Output the [X, Y] coordinate of the center of the cell containing the given text.  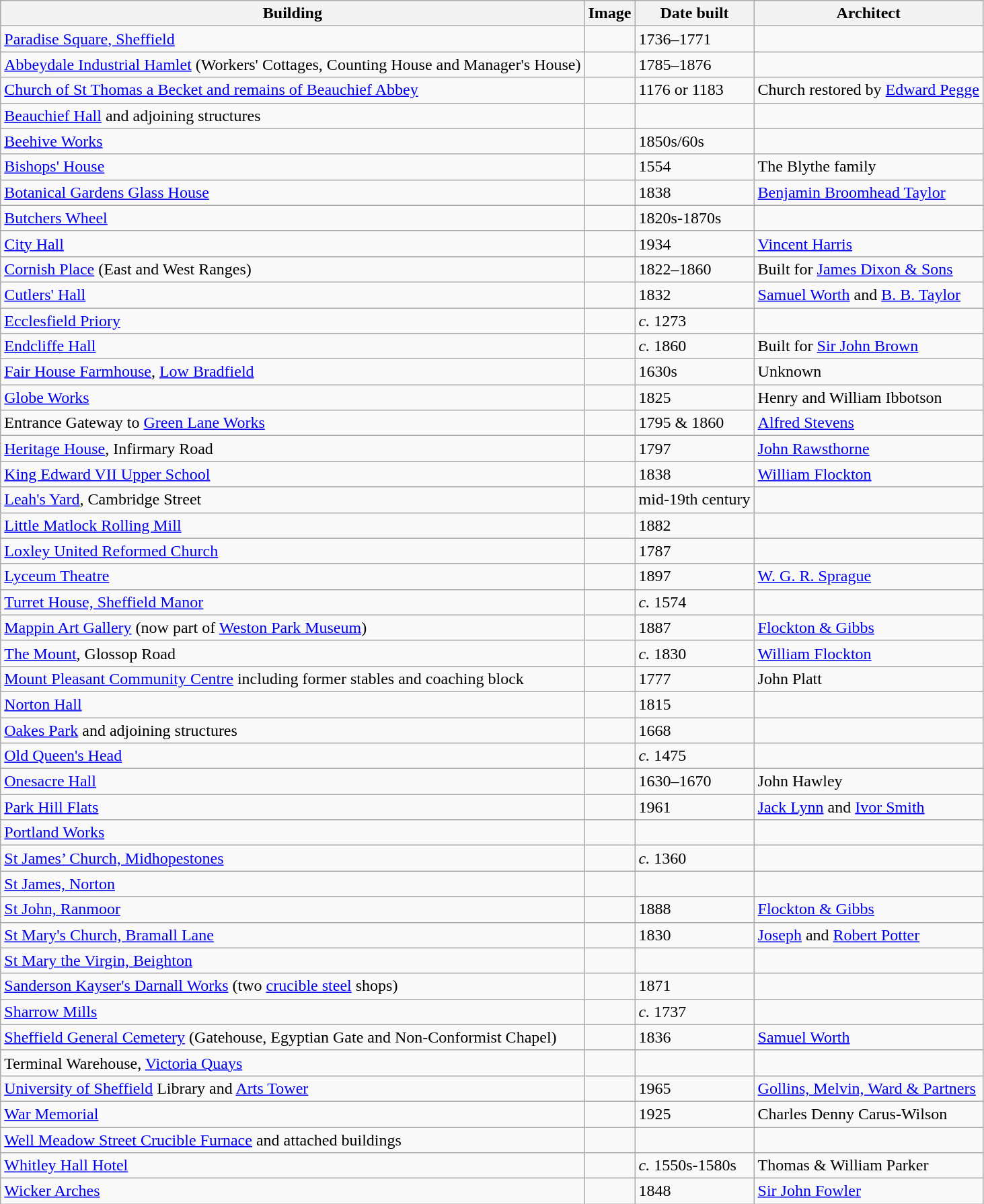
Terminal Warehouse, Victoria Quays [293, 1063]
c. 1830 [694, 653]
1736–1771 [694, 39]
Onesacre Hall [293, 782]
Samuel Worth [868, 1037]
John Rawsthorne [868, 449]
1934 [694, 243]
1777 [694, 679]
Church of St Thomas a Becket and remains of Beauchief Abbey [293, 90]
c. 1860 [694, 346]
Mappin Art Gallery (now part of Weston Park Museum) [293, 628]
c. 1273 [694, 321]
Thomas & William Parker [868, 1166]
Charles Denny Carus-Wilson [868, 1114]
Gollins, Melvin, Ward & Partners [868, 1088]
Unknown [868, 372]
Alfred Stevens [868, 423]
1888 [694, 909]
Entrance Gateway to Green Lane Works [293, 423]
1815 [694, 704]
1832 [694, 295]
1630s [694, 372]
Portland Works [293, 833]
Abbeydale Industrial Hamlet (Workers' Cottages, Counting House and Manager's House) [293, 65]
City Hall [293, 243]
Cornish Place (East and West Ranges) [293, 269]
Cutlers' Hall [293, 295]
c. 1475 [694, 756]
1787 [694, 551]
Endcliffe Hall [293, 346]
mid-19th century [694, 500]
1925 [694, 1114]
The Blythe family [868, 167]
1825 [694, 398]
Globe Works [293, 398]
c. 1550s-1580s [694, 1166]
Vincent Harris [868, 243]
1785–1876 [694, 65]
Beehive Works [293, 141]
Old Queen's Head [293, 756]
Image [609, 13]
St Mary the Virgin, Beighton [293, 961]
Building [293, 13]
1848 [694, 1191]
1850s/60s [694, 141]
1630–1670 [694, 782]
1961 [694, 807]
Heritage House, Infirmary Road [293, 449]
University of Sheffield Library and Arts Tower [293, 1088]
1822–1860 [694, 269]
Samuel Worth and B. B. Taylor [868, 295]
St James’ Church, Midhopestones [293, 858]
Sharrow Mills [293, 1012]
Bishops' House [293, 167]
Built for James Dixon & Sons [868, 269]
Sir John Fowler [868, 1191]
John Platt [868, 679]
1554 [694, 167]
1836 [694, 1037]
Ecclesfield Priory [293, 321]
King Edward VII Upper School [293, 474]
1897 [694, 576]
Oakes Park and adjoining structures [293, 730]
Whitley Hall Hotel [293, 1166]
1887 [694, 628]
1797 [694, 449]
St Mary's Church, Bramall Lane [293, 935]
Henry and William Ibbotson [868, 398]
W. G. R. Sprague [868, 576]
Lyceum Theatre [293, 576]
1882 [694, 525]
Turret House, Sheffield Manor [293, 602]
1176 or 1183 [694, 90]
Fair House Farmhouse, Low Bradfield [293, 372]
Botanical Gardens Glass House [293, 192]
Mount Pleasant Community Centre including former stables and coaching block [293, 679]
1820s-1870s [694, 218]
Joseph and Robert Potter [868, 935]
Paradise Square, Sheffield [293, 39]
Sheffield General Cemetery (Gatehouse, Egyptian Gate and Non-Conformist Chapel) [293, 1037]
Little Matlock Rolling Mill [293, 525]
War Memorial [293, 1114]
Date built [694, 13]
1668 [694, 730]
Leah's Yard, Cambridge Street [293, 500]
Jack Lynn and Ivor Smith [868, 807]
Well Meadow Street Crucible Furnace and attached buildings [293, 1140]
Church restored by Edward Pegge [868, 90]
Sanderson Kayser's Darnall Works (two crucible steel shops) [293, 986]
Benjamin Broomhead Taylor [868, 192]
Park Hill Flats [293, 807]
John Hawley [868, 782]
1871 [694, 986]
Norton Hall [293, 704]
1965 [694, 1088]
The Mount, Glossop Road [293, 653]
1795 & 1860 [694, 423]
St John, Ranmoor [293, 909]
1830 [694, 935]
St James, Norton [293, 884]
c. 1737 [694, 1012]
Butchers Wheel [293, 218]
Architect [868, 13]
c. 1360 [694, 858]
c. 1574 [694, 602]
Beauchief Hall and adjoining structures [293, 116]
Loxley United Reformed Church [293, 551]
Built for Sir John Brown [868, 346]
Wicker Arches [293, 1191]
